Search for the cell housing the specified text and yield its [X, Y] center coordinate. 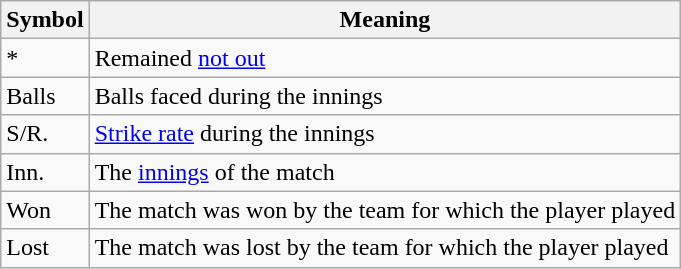
* [45, 58]
Remained not out [385, 58]
Lost [45, 248]
Won [45, 210]
Inn. [45, 172]
The innings of the match [385, 172]
Balls [45, 96]
The match was won by the team for which the player played [385, 210]
Meaning [385, 20]
The match was lost by the team for which the player played [385, 248]
Strike rate during the innings [385, 134]
Balls faced during the innings [385, 96]
Symbol [45, 20]
S/R. [45, 134]
